Locate the cell with the specified text and output its (x, y) center coordinate. 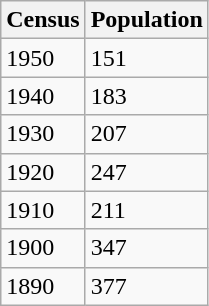
183 (146, 96)
1940 (43, 96)
1900 (43, 248)
1920 (43, 172)
1930 (43, 134)
1890 (43, 286)
1910 (43, 210)
207 (146, 134)
1950 (43, 58)
211 (146, 210)
347 (146, 248)
Census (43, 20)
247 (146, 172)
151 (146, 58)
377 (146, 286)
Population (146, 20)
